Locate the cell with the specified text and output its [x, y] center coordinate. 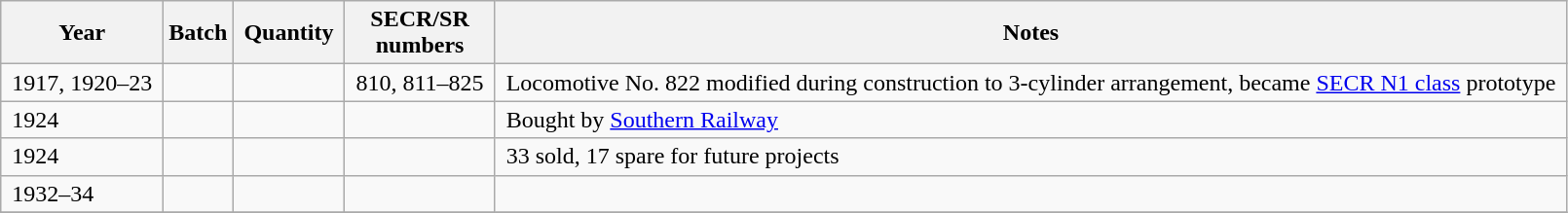
810, 811–825 [420, 83]
1917, 1920–23 [82, 83]
Quantity [288, 33]
Locomotive No. 822 modified during construction to 3-cylinder arrangement, became SECR N1 class prototype [1030, 83]
Batch [199, 33]
1932–34 [82, 194]
SECR/SR numbers [420, 33]
Bought by Southern Railway [1030, 120]
33 sold, 17 spare for future projects [1030, 157]
Year [82, 33]
Notes [1030, 33]
